Capture the cell that displays the provided text and extract its [x, y] central coordinate. 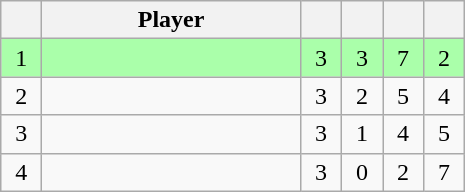
0 [362, 172]
Player [172, 20]
